Identify which cell holds the provided text, then report its (X, Y) central coordinate. 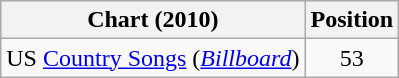
US Country Songs (Billboard) (153, 58)
53 (352, 58)
Position (352, 20)
Chart (2010) (153, 20)
